Detect which cell encompasses the target text, then output its [X, Y] center coordinate. 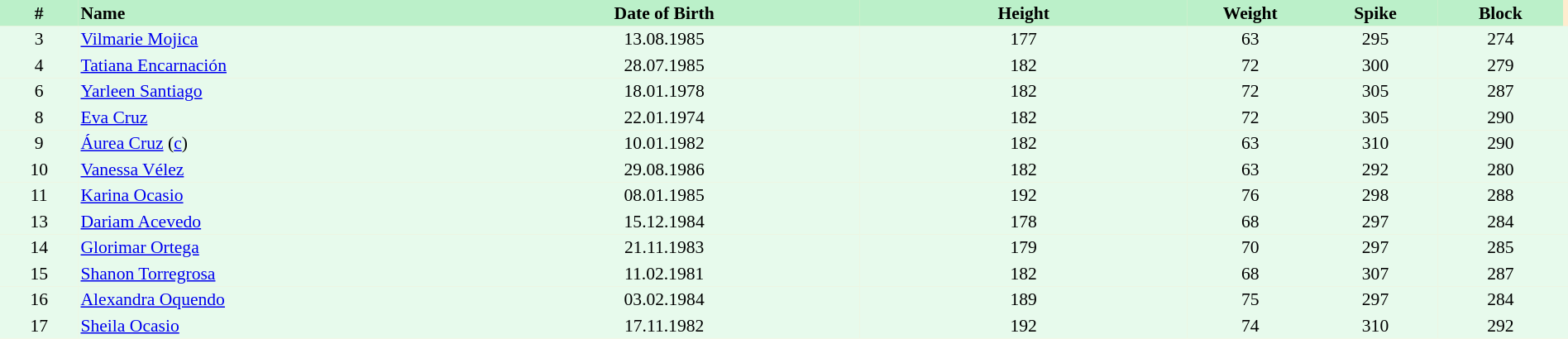
# [39, 13]
03.02.1984 [664, 299]
9 [39, 144]
13 [39, 222]
Vilmarie Mojica [273, 40]
298 [1374, 195]
Name [273, 13]
288 [1500, 195]
307 [1374, 274]
11 [39, 195]
274 [1500, 40]
Spike [1374, 13]
13.08.1985 [664, 40]
178 [1024, 222]
75 [1250, 299]
22.01.1974 [664, 117]
8 [39, 117]
15.12.1984 [664, 222]
70 [1250, 248]
Dariam Acevedo [273, 222]
295 [1374, 40]
Date of Birth [664, 13]
Alexandra Oquendo [273, 299]
177 [1024, 40]
279 [1500, 65]
Tatiana Encarnación [273, 65]
Weight [1250, 13]
189 [1024, 299]
Shanon Torregrosa [273, 274]
Vanessa Vélez [273, 169]
11.02.1981 [664, 274]
285 [1500, 248]
6 [39, 91]
21.11.1983 [664, 248]
17 [39, 326]
Karina Ocasio [273, 195]
74 [1250, 326]
17.11.1982 [664, 326]
28.07.1985 [664, 65]
18.01.1978 [664, 91]
76 [1250, 195]
Height [1024, 13]
08.01.1985 [664, 195]
Eva Cruz [273, 117]
10 [39, 169]
Glorimar Ortega [273, 248]
Áurea Cruz (c) [273, 144]
16 [39, 299]
280 [1500, 169]
3 [39, 40]
Block [1500, 13]
Yarleen Santiago [273, 91]
300 [1374, 65]
29.08.1986 [664, 169]
179 [1024, 248]
4 [39, 65]
Sheila Ocasio [273, 326]
14 [39, 248]
10.01.1982 [664, 144]
15 [39, 274]
